Output the (X, Y) coordinate of the center of the cell containing the given text.  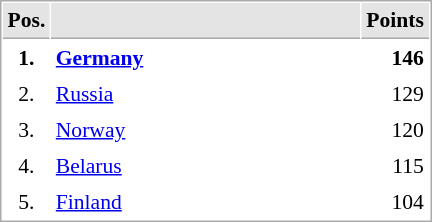
129 (396, 93)
1. (26, 57)
104 (396, 201)
Points (396, 21)
Germany (206, 57)
Russia (206, 93)
5. (26, 201)
4. (26, 165)
120 (396, 129)
Norway (206, 129)
Finland (206, 201)
3. (26, 129)
115 (396, 165)
146 (396, 57)
Belarus (206, 165)
Pos. (26, 21)
2. (26, 93)
